Pinpoint the cell where the given text exists, returning its [X, Y] midpoint coordinate. 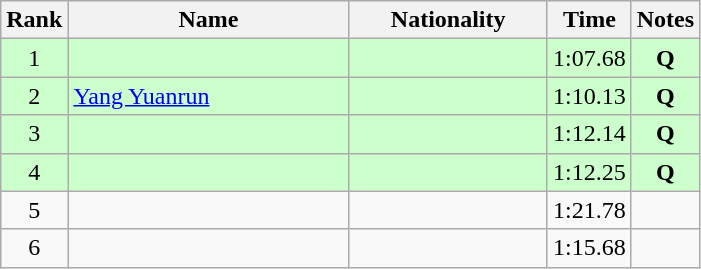
5 [34, 210]
1:12.14 [589, 134]
Time [589, 20]
1:15.68 [589, 248]
Yang Yuanrun [208, 96]
Name [208, 20]
6 [34, 248]
Nationality [448, 20]
1:07.68 [589, 58]
4 [34, 172]
2 [34, 96]
1:21.78 [589, 210]
1 [34, 58]
3 [34, 134]
1:10.13 [589, 96]
Notes [665, 20]
Rank [34, 20]
1:12.25 [589, 172]
